Locate the cell with the specified text and output its (X, Y) center coordinate. 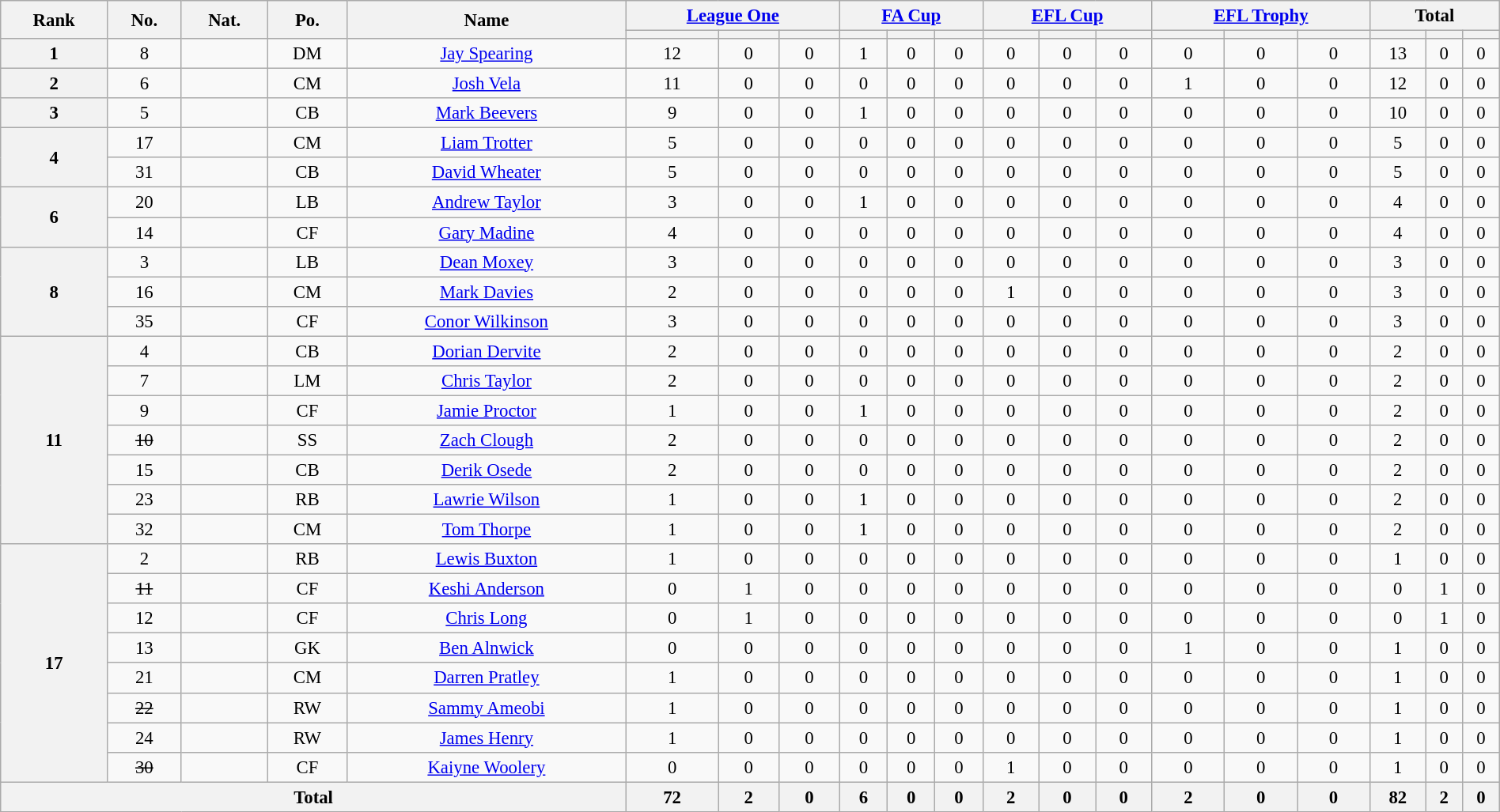
No. (144, 20)
Mark Davies (486, 292)
Kaiyne Woolery (486, 767)
Dean Moxey (486, 262)
82 (1397, 797)
Lawrie Wilson (486, 500)
EFL Trophy (1261, 16)
Ben Alnwick (486, 648)
Name (486, 20)
7 (144, 381)
Po. (307, 20)
21 (144, 678)
LM (307, 381)
Chris Long (486, 618)
Keshi Anderson (486, 589)
Conor Wilkinson (486, 321)
Gary Madine (486, 232)
31 (144, 173)
Josh Vela (486, 84)
Sammy Ameobi (486, 708)
Andrew Taylor (486, 202)
GK (307, 648)
24 (144, 738)
16 (144, 292)
EFL Cup (1067, 16)
Jay Spearing (486, 54)
35 (144, 321)
Mark Beevers (486, 113)
Tom Thorpe (486, 530)
Nat. (225, 20)
League One (733, 16)
Liam Trotter (486, 143)
Jamie Proctor (486, 410)
20 (144, 202)
Zach Clough (486, 440)
Lewis Buxton (486, 559)
72 (672, 797)
Darren Pratley (486, 678)
James Henry (486, 738)
Chris Taylor (486, 381)
30 (144, 767)
Dorian Dervite (486, 351)
DM (307, 54)
32 (144, 530)
FA Cup (911, 16)
Rank (54, 20)
David Wheater (486, 173)
14 (144, 232)
15 (144, 470)
SS (307, 440)
23 (144, 500)
22 (144, 708)
Derik Osede (486, 470)
